For the text-containing cell, return its midpoint in [X, Y] coordinate format. 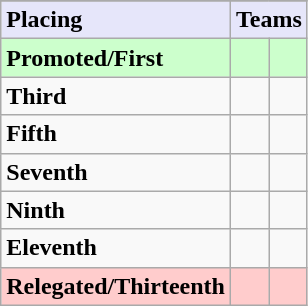
Teams [268, 20]
Placing [116, 20]
Fifth [116, 134]
Seventh [116, 172]
Eleventh [116, 248]
Third [116, 96]
Ninth [116, 210]
Promoted/First [116, 58]
Relegated/Thirteenth [116, 286]
